Provide the (x, y) coordinate of the cell's center where the given text is located.  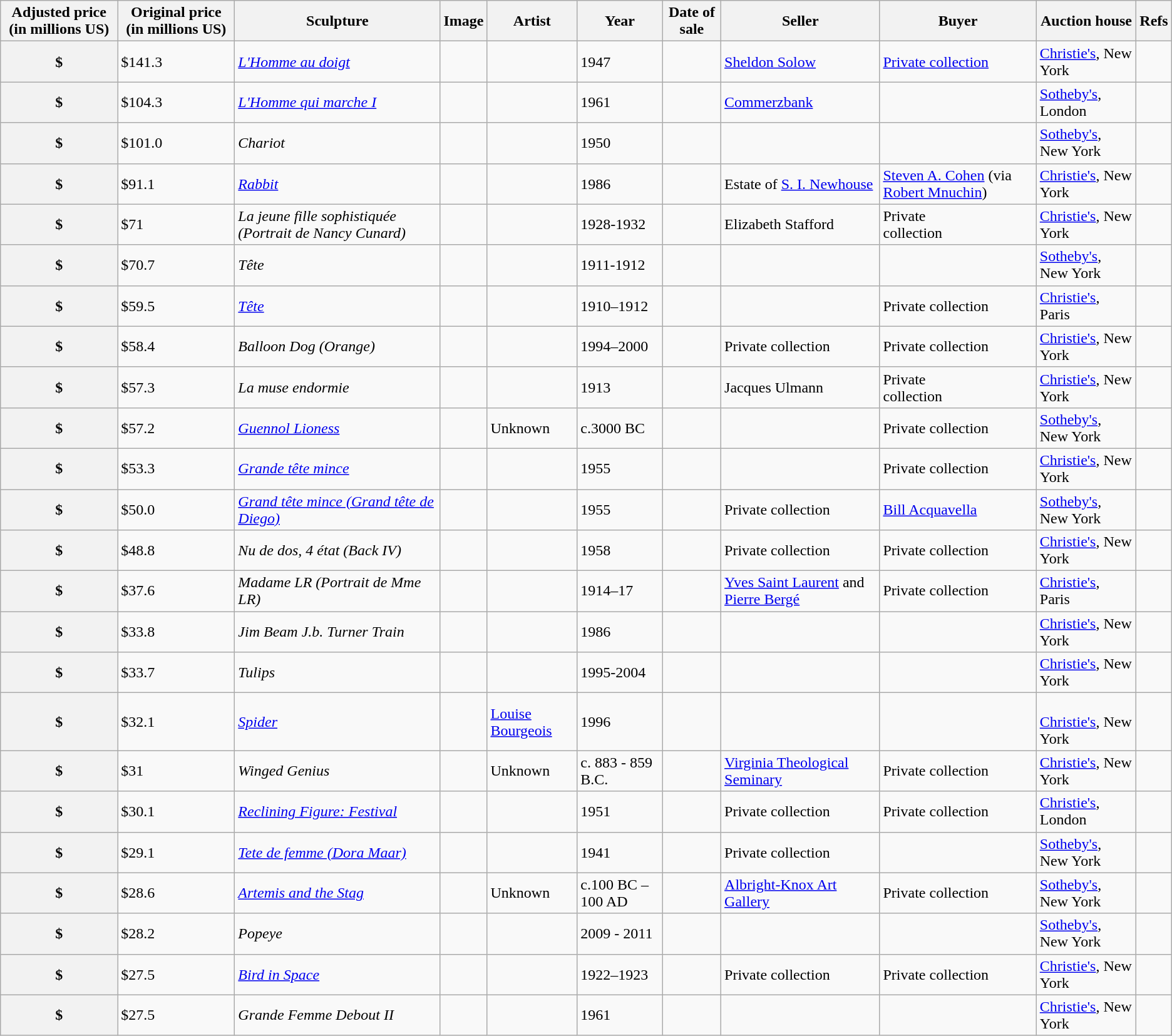
Image (463, 21)
Reclining Figure: Festival (337, 811)
Chariot (337, 143)
Year (620, 21)
Commerzbank (800, 103)
c.3000 BC (620, 428)
$141.3 (177, 61)
$37.6 (177, 591)
Jacques Ulmann (800, 387)
$59.5 (177, 305)
Bill Acquavella (958, 510)
1922–1923 (620, 974)
1995-2004 (620, 672)
$48.8 (177, 551)
1913 (620, 387)
Sotheby's, London (1086, 103)
1947 (620, 61)
Elizabeth Stafford (800, 224)
c.100 BC – 100 AD (620, 893)
Jim Beam J.b. Turner Train (337, 632)
1994–2000 (620, 347)
Sheldon Solow (800, 61)
Balloon Dog (Orange) (337, 347)
$50.0 (177, 510)
1928-1932 (620, 224)
Adjusted price (in millions US) (59, 21)
$53.3 (177, 468)
La jeune fille sophistiquée (Portrait de Nancy Cunard) (337, 224)
$57.3 (177, 387)
1911-1912 (620, 265)
Buyer (958, 21)
$28.2 (177, 934)
Refs (1154, 21)
Louise Bourgeois (532, 722)
$71 (177, 224)
Artemis and the Stag (337, 893)
L'Homme qui marche I (337, 103)
Grande Femme Debout II (337, 1015)
$101.0 (177, 143)
Spider (337, 722)
$28.6 (177, 893)
Tulips (337, 672)
$33.8 (177, 632)
Sculpture (337, 21)
c. 883 - 859 B.C. (620, 771)
Tete de femme (Dora Maar) (337, 853)
Grande tête mince (337, 468)
Date of sale (691, 21)
1996 (620, 722)
Grand tête mince (Grand tête de Diego) (337, 510)
1941 (620, 853)
Nu de dos, 4 état (Back IV) (337, 551)
Winged Genius (337, 771)
1910–1912 (620, 305)
Rabbit (337, 184)
Albright-Knox Art Gallery (800, 893)
1950 (620, 143)
$91.1 (177, 184)
Christie's, London (1086, 811)
La muse endormie (337, 387)
1951 (620, 811)
1958 (620, 551)
Steven A. Cohen (via Robert Mnuchin) (958, 184)
$31 (177, 771)
Original price (in millions US) (177, 21)
2009 - 2011 (620, 934)
$104.3 (177, 103)
$29.1 (177, 853)
1914–17 (620, 591)
$70.7 (177, 265)
Virginia Theological Seminary (800, 771)
Auction house (1086, 21)
$57.2 (177, 428)
L'Homme au doigt (337, 61)
Yves Saint Laurent and Pierre Bergé (800, 591)
Guennol Lioness (337, 428)
Artist (532, 21)
$32.1 (177, 722)
Seller (800, 21)
$33.7 (177, 672)
Madame LR (Portrait de Mme LR) (337, 591)
Popeye (337, 934)
$30.1 (177, 811)
Bird in Space (337, 974)
$58.4 (177, 347)
Estate of S. I. Newhouse (800, 184)
